From the cell containing the given text, extract its center point as (x, y) coordinate. 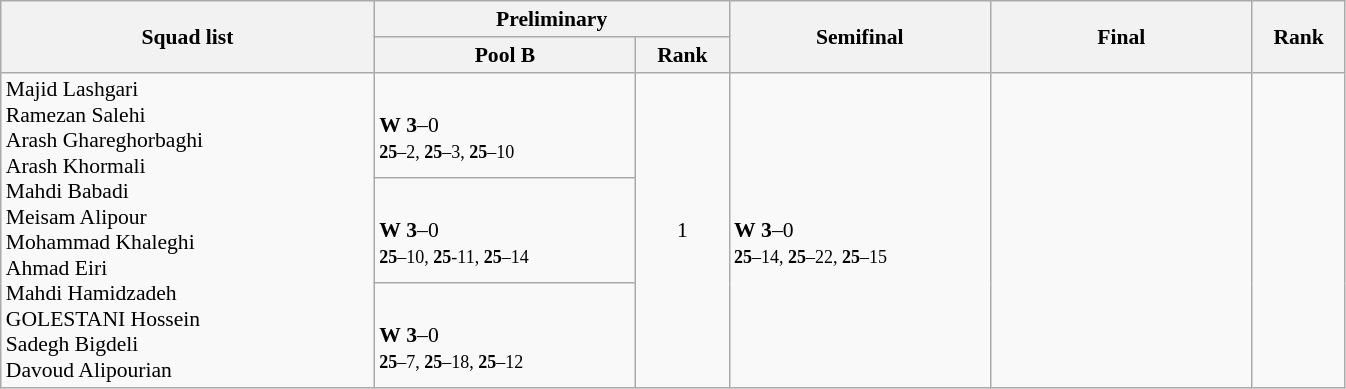
Final (1120, 36)
Squad list (188, 36)
W 3–025–7, 25–18, 25–12 (504, 336)
1 (682, 230)
Preliminary (552, 19)
W 3–025–2, 25–3, 25–10 (504, 124)
W 3–025–14, 25–22, 25–15 (860, 230)
Pool B (504, 55)
W 3–025–10, 25-11, 25–14 (504, 230)
Semifinal (860, 36)
